Return [X, Y] of the center of cell containing provided text 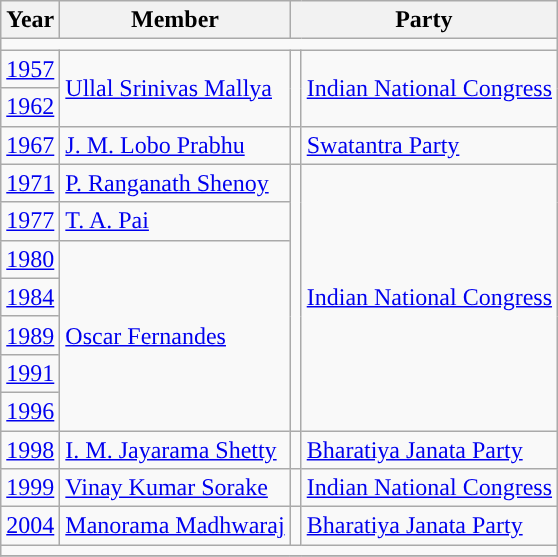
1962 [30, 107]
Swatantra Party [429, 145]
1991 [30, 373]
Vinay Kumar Sorake [175, 488]
1998 [30, 449]
Year [30, 20]
2004 [30, 526]
P. Ranganath Shenoy [175, 183]
Manorama Madhwaraj [175, 526]
1989 [30, 335]
1996 [30, 411]
Oscar Fernandes [175, 335]
Party [424, 20]
1984 [30, 297]
1971 [30, 183]
1967 [30, 145]
I. M. Jayarama Shetty [175, 449]
1999 [30, 488]
1957 [30, 69]
1980 [30, 259]
Ullal Srinivas Mallya [175, 88]
Member [175, 20]
J. M. Lobo Prabhu [175, 145]
1977 [30, 221]
T. A. Pai [175, 221]
